Locate the cell with the specified text and output its [x, y] center coordinate. 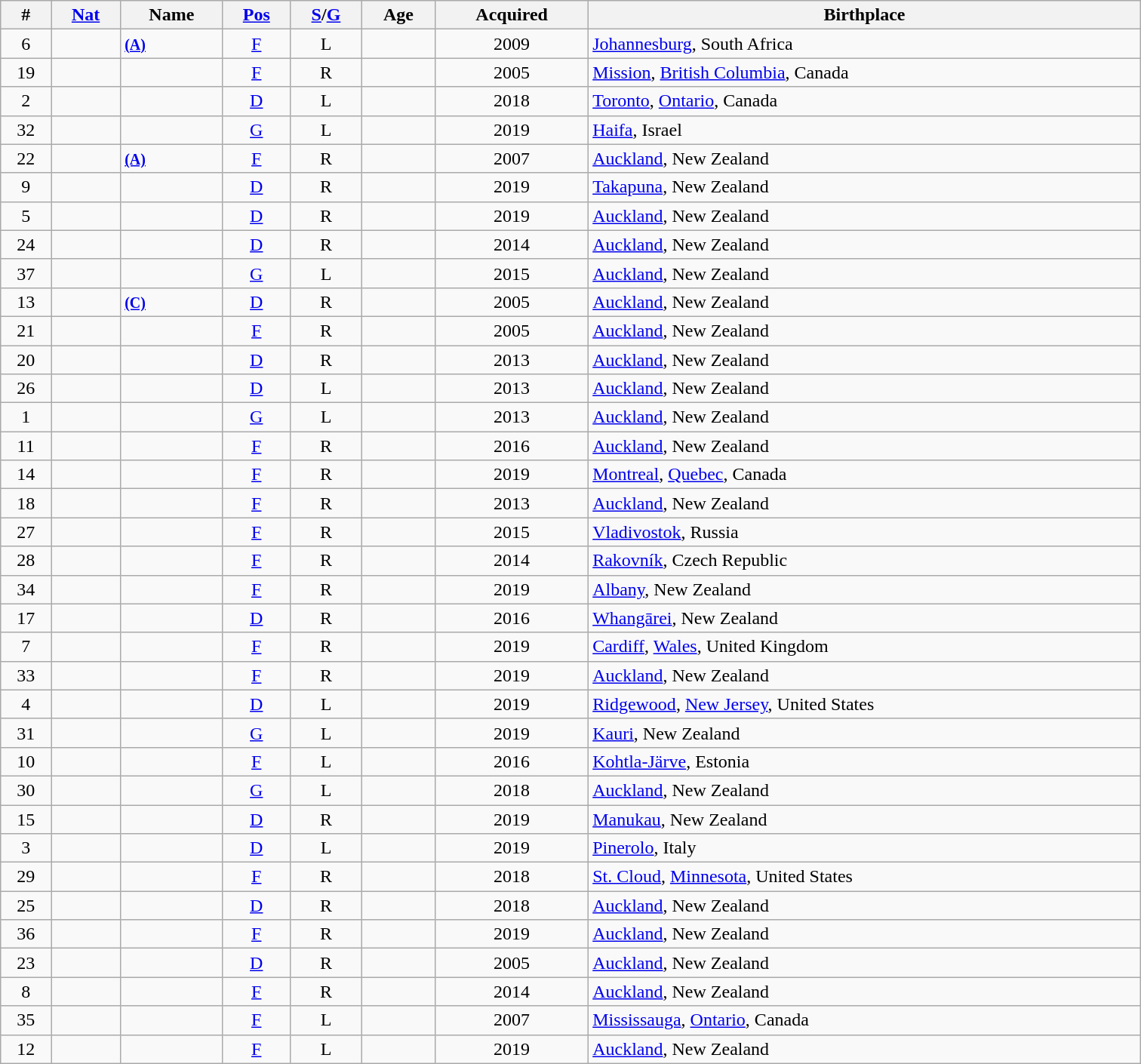
7 [26, 647]
21 [26, 331]
Rakovník, Czech Republic [865, 561]
28 [26, 561]
Takapuna, New Zealand [865, 187]
Pinerolo, Italy [865, 848]
19 [26, 72]
23 [26, 963]
Albany, New Zealand [865, 589]
24 [26, 244]
3 [26, 848]
26 [26, 389]
Mississauga, Ontario, Canada [865, 1020]
Pos [257, 15]
9 [26, 187]
Kohtla-Järve, Estonia [865, 761]
30 [26, 790]
Birthplace [865, 15]
32 [26, 130]
29 [26, 877]
20 [26, 360]
22 [26, 158]
11 [26, 446]
Haifa, Israel [865, 130]
15 [26, 819]
4 [26, 704]
18 [26, 503]
Johannesburg, South Africa [865, 44]
14 [26, 475]
2009 [512, 44]
Nat [86, 15]
# [26, 15]
6 [26, 44]
Mission, British Columbia, Canada [865, 72]
33 [26, 675]
Kauri, New Zealand [865, 733]
(C) [172, 302]
37 [26, 273]
Vladivostok, Russia [865, 532]
27 [26, 532]
S/G [326, 15]
8 [26, 992]
36 [26, 934]
10 [26, 761]
13 [26, 302]
17 [26, 618]
31 [26, 733]
Cardiff, Wales, United Kingdom [865, 647]
12 [26, 1049]
35 [26, 1020]
St. Cloud, Minnesota, United States [865, 877]
Manukau, New Zealand [865, 819]
Whangārei, New Zealand [865, 618]
2 [26, 101]
Montreal, Quebec, Canada [865, 475]
Acquired [512, 15]
5 [26, 216]
Age [398, 15]
34 [26, 589]
1 [26, 417]
Name [172, 15]
Ridgewood, New Jersey, United States [865, 704]
Toronto, Ontario, Canada [865, 101]
25 [26, 906]
